Search for the cell housing the specified text and yield its [X, Y] center coordinate. 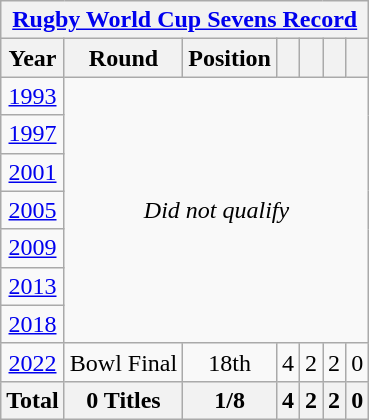
Rugby World Cup Sevens Record [185, 20]
Position [230, 58]
2018 [33, 324]
Total [33, 400]
1/8 [230, 400]
2001 [33, 172]
0 Titles [123, 400]
Did not qualify [216, 210]
Bowl Final [123, 362]
2022 [33, 362]
18th [230, 362]
2013 [33, 286]
Year [33, 58]
Round [123, 58]
1993 [33, 96]
1997 [33, 134]
2009 [33, 248]
2005 [33, 210]
